Find where the given text appears and provide that cell's center as (x, y) coordinate. 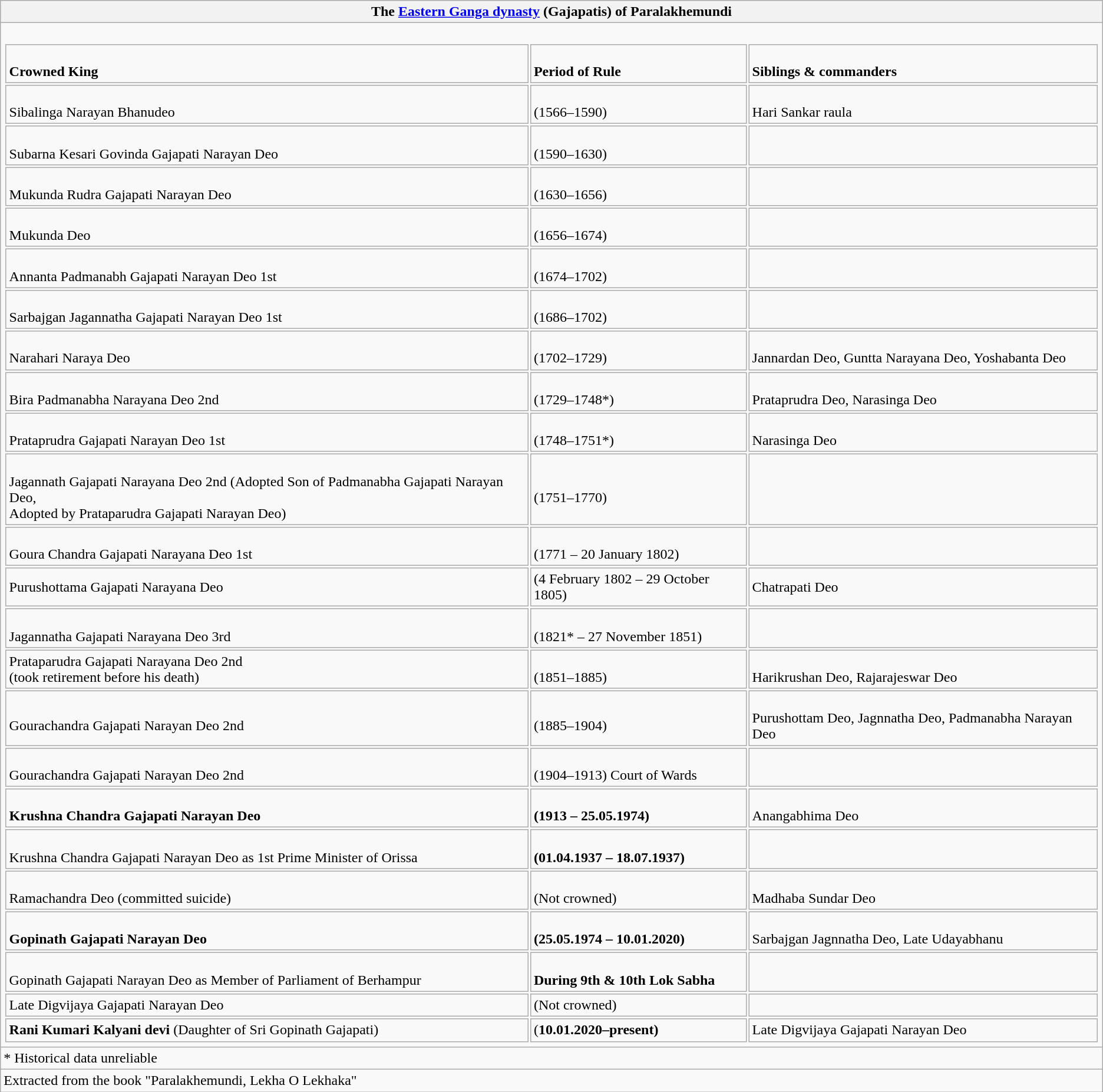
(4 February 1802 – 29 October 1805) (639, 587)
(10.01.2020–present) (639, 1030)
(1885–1904) (639, 718)
(1656–1674) (639, 227)
(1821* – 27 November 1851) (639, 628)
Sibalinga Narayan Bhanudeo (266, 105)
(1729–1748*) (639, 391)
During 9th & 10th Lok Sabha (639, 972)
Jagannatha Gajapati Narayana Deo 3rd (266, 628)
Chatrapati Deo (923, 587)
Sarbajgan Jagannatha Gajapati Narayan Deo 1st (266, 310)
Mukunda Deo (266, 227)
(1771 – 20 January 1802) (639, 547)
(1904–1913) Court of Wards (639, 767)
Harikrushan Deo, Rajarajeswar Deo (923, 669)
(25.05.1974 – 10.01.2020) (639, 931)
Siblings & commanders (923, 64)
* Historical data unreliable (551, 1058)
Subarna Kesari Govinda Gajapati Narayan Deo (266, 145)
(1748–1751*) (639, 433)
Jannardan Deo, Guntta Narayana Deo, Yoshabanta Deo (923, 350)
Narasinga Deo (923, 433)
Prataprudra Deo, Narasinga Deo (923, 391)
Prataprudra Gajapati Narayan Deo 1st (266, 433)
Hari Sankar raula (923, 105)
(1913 – 25.05.1974) (639, 809)
Bira Padmanabha Narayana Deo 2nd (266, 391)
(1686–1702) (639, 310)
Narahari Naraya Deo (266, 350)
(01.04.1937 – 18.07.1937) (639, 849)
Krushna Chandra Gajapati Narayan Deo (266, 809)
Jagannath Gajapati Narayana Deo 2nd (Adopted Son of Padmanabha Gajapati Narayan Deo,Adopted by Prataparudra Gajapati Narayan Deo) (266, 489)
Purushottam Deo, Jagnnatha Deo, Padmanabha Narayan Deo (923, 718)
Extracted from the book "Paralakhemundi, Lekha O Lekhaka" (551, 1080)
Madhaba Sundar Deo (923, 890)
Anangabhima Deo (923, 809)
The Eastern Ganga dynasty (Gajapatis) of Paralakhemundi (551, 12)
Annanta Padmanabh Gajapati Narayan Deo 1st (266, 269)
Ramachandra Deo (committed suicide) (266, 890)
Prataparudra Gajapati Narayana Deo 2nd(took retirement before his death) (266, 669)
(1851–1885) (639, 669)
(1674–1702) (639, 269)
Mukunda Rudra Gajapati Narayan Deo (266, 186)
Gopinath Gajapati Narayan Deo as Member of Parliament of Berhampur (266, 972)
Crowned King (266, 64)
(1590–1630) (639, 145)
Goura Chandra Gajapati Narayana Deo 1st (266, 547)
Purushottama Gajapati Narayana Deo (266, 587)
(1566–1590) (639, 105)
Period of Rule (639, 64)
Rani Kumari Kalyani devi (Daughter of Sri Gopinath Gajapati) (266, 1030)
Krushna Chandra Gajapati Narayan Deo as 1st Prime Minister of Orissa (266, 849)
Gopinath Gajapati Narayan Deo (266, 931)
(1630–1656) (639, 186)
Sarbajgan Jagnnatha Deo, Late Udayabhanu (923, 931)
(1751–1770) (639, 489)
(1702–1729) (639, 350)
